Locate the cell with the specified text and output its (x, y) center coordinate. 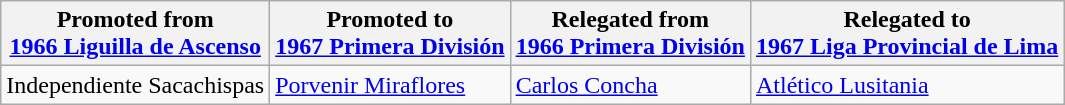
Promoted from1966 Liguilla de Ascenso (136, 34)
Independiente Sacachispas (136, 85)
Promoted to1967 Primera División (390, 34)
Relegated to1967 Liga Provincial de Lima (906, 34)
Relegated from1966 Primera División (630, 34)
Porvenir Miraflores (390, 85)
Atlético Lusitania (906, 85)
Carlos Concha (630, 85)
